Extract the (X, Y) coordinate from the center of the cell holding the provided text.  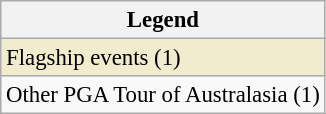
Other PGA Tour of Australasia (1) (163, 95)
Legend (163, 20)
Flagship events (1) (163, 58)
